Identify which cell holds the provided text, then report its [X, Y] central coordinate. 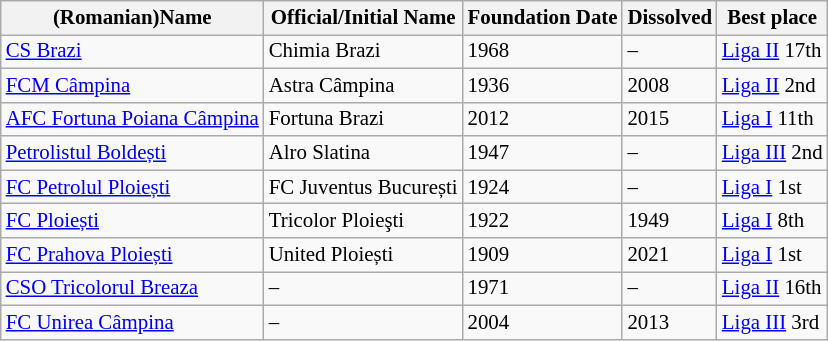
Alro Slatina [364, 153]
CSO Tricolorul Breaza [132, 288]
1909 [543, 255]
2008 [669, 85]
1922 [543, 221]
2013 [669, 322]
1949 [669, 221]
Liga I 11th [772, 119]
Best place [772, 18]
Chimia Brazi [364, 51]
(Romanian)Name [132, 18]
1971 [543, 288]
FC Juventus București [364, 187]
2012 [543, 119]
FC Unirea Câmpina [132, 322]
CS Brazi [132, 51]
FCM Câmpina [132, 85]
Dissolved [669, 18]
Liga II 2nd [772, 85]
Liga III 2nd [772, 153]
FC Ploiești [132, 221]
Liga II 16th [772, 288]
2015 [669, 119]
2021 [669, 255]
AFC Fortuna Poiana Câmpina [132, 119]
Liga I 8th [772, 221]
1947 [543, 153]
1924 [543, 187]
Fortuna Brazi [364, 119]
Astra Câmpina [364, 85]
Petrolistul Boldești [132, 153]
1936 [543, 85]
Foundation Date [543, 18]
Liga III 3rd [772, 322]
United Ploiești [364, 255]
2004 [543, 322]
Official/Initial Name [364, 18]
Tricolor Ploieşti [364, 221]
Liga II 17th [772, 51]
FC Petrolul Ploiești [132, 187]
FC Prahova Ploiești [132, 255]
1968 [543, 51]
